Detect which cell encompasses the target text, then output its [x, y] center coordinate. 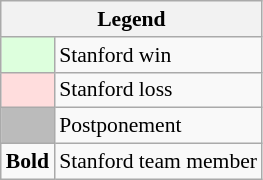
Legend [132, 19]
Stanford win [158, 55]
Stanford loss [158, 90]
Bold [28, 162]
Postponement [158, 126]
Stanford team member [158, 162]
